Output the [x, y] coordinate of the center of the cell containing the given text.  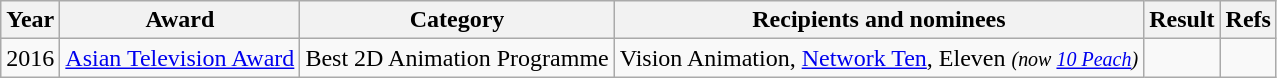
Asian Television Award [180, 58]
Year [30, 20]
Recipients and nominees [878, 20]
Best 2D Animation Programme [457, 58]
Refs [1248, 20]
Category [457, 20]
Award [180, 20]
2016 [30, 58]
Vision Animation, Network Ten, Eleven (now 10 Peach) [878, 58]
Result [1182, 20]
